Find where the given text appears and provide that cell's center as (X, Y) coordinate. 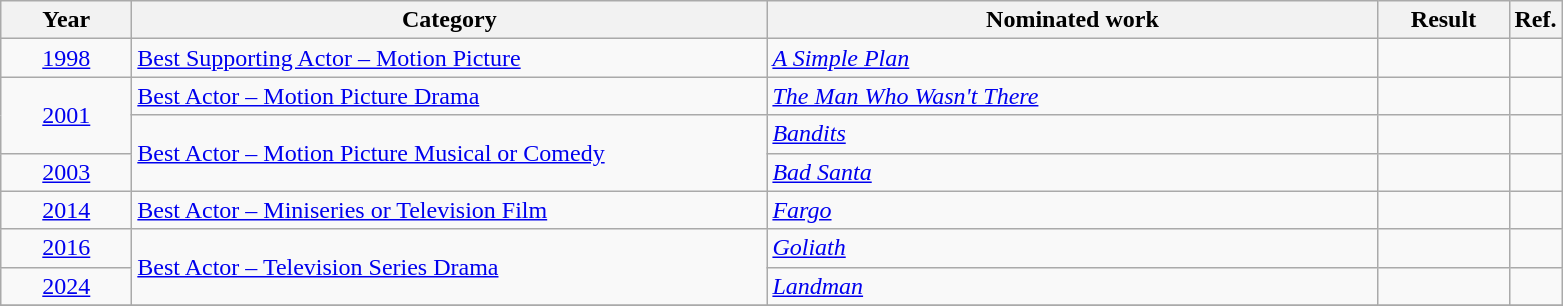
Best Actor – Motion Picture Drama (450, 96)
Ref. (1536, 20)
Fargo (1072, 210)
Best Supporting Actor – Motion Picture (450, 58)
2016 (66, 248)
Result (1444, 20)
Best Actor – Miniseries or Television Film (450, 210)
Year (66, 20)
Goliath (1072, 248)
2014 (66, 210)
2001 (66, 115)
Category (450, 20)
The Man Who Wasn't There (1072, 96)
1998 (66, 58)
Best Actor – Television Series Drama (450, 267)
2024 (66, 286)
Bad Santa (1072, 172)
Bandits (1072, 134)
Landman (1072, 286)
A Simple Plan (1072, 58)
Nominated work (1072, 20)
Best Actor – Motion Picture Musical or Comedy (450, 153)
2003 (66, 172)
